Determine the [X, Y] coordinate at the center of the cell enclosing the given text.  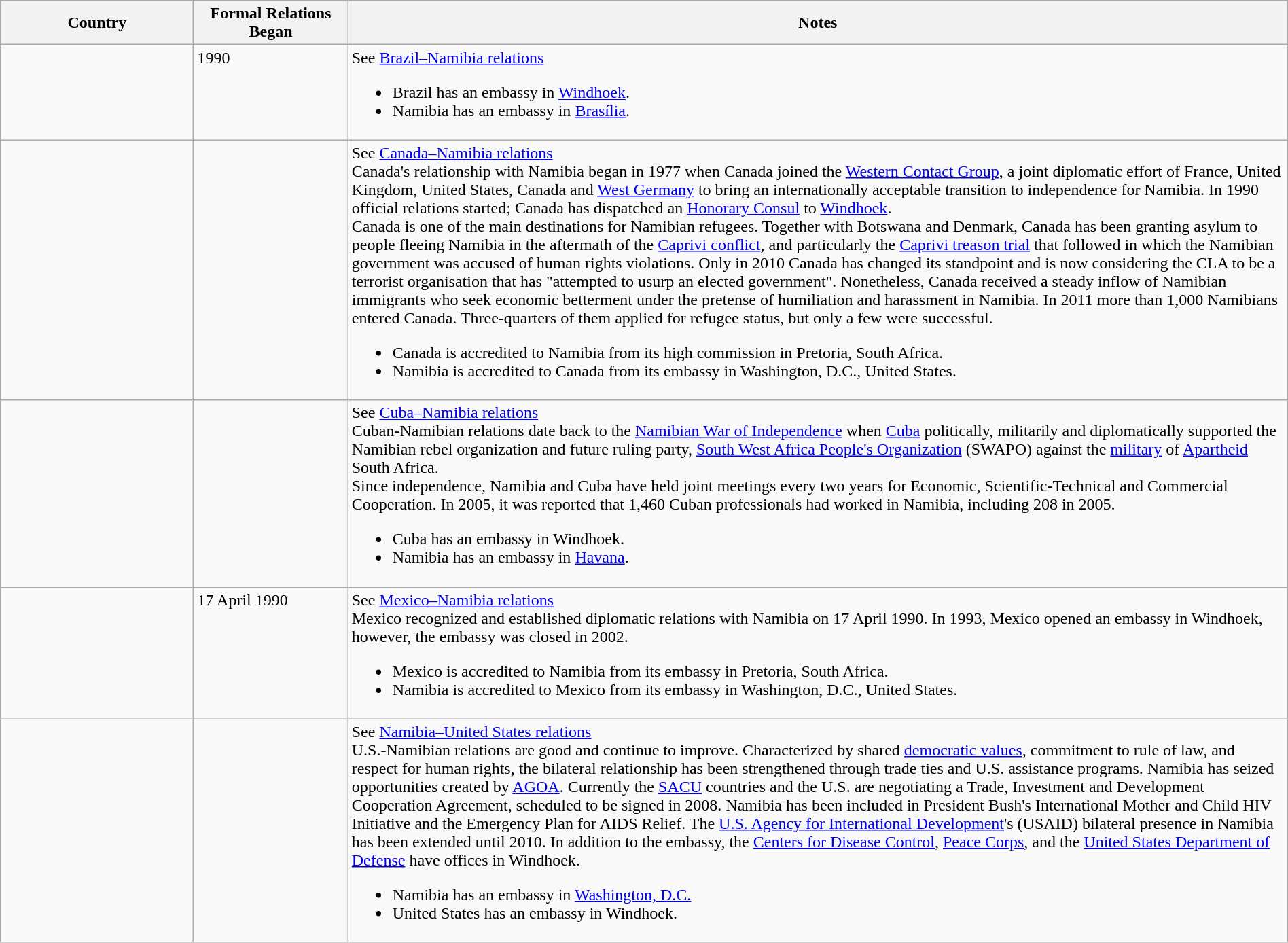
17 April 1990 [270, 653]
See Brazil–Namibia relationsBrazil has an embassy in Windhoek.Namibia has an embassy in Brasília. [818, 92]
1990 [270, 92]
Formal Relations Began [270, 23]
Country [97, 23]
Notes [818, 23]
